Scan for the cell matching the given text and deliver its [x, y] coordinate at center. 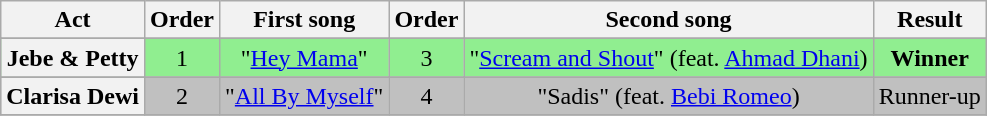
"Sadis" (feat. Bebi Romeo) [668, 96]
"All By Myself" [304, 96]
Runner-up [930, 96]
Winner [930, 58]
"Hey Mama" [304, 58]
Act [73, 20]
Second song [668, 20]
Result [930, 20]
2 [182, 96]
1 [182, 58]
4 [426, 96]
3 [426, 58]
Clarisa Dewi [73, 96]
Jebe & Petty [73, 58]
First song [304, 20]
"Scream and Shout" (feat. Ahmad Dhani) [668, 58]
